Search for the cell housing the specified text and yield its [x, y] center coordinate. 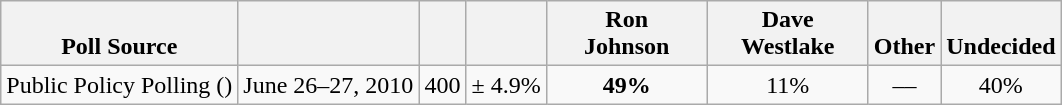
–– [904, 85]
Undecided [1001, 34]
Public Policy Polling () [120, 85]
RonJohnson [626, 34]
11% [788, 85]
June 26–27, 2010 [328, 85]
400 [442, 85]
± 4.9% [506, 85]
Poll Source [120, 34]
Other [904, 34]
DaveWestlake [788, 34]
49% [626, 85]
40% [1001, 85]
